Provide the (X, Y) coordinate of the cell's center where the given text is located.  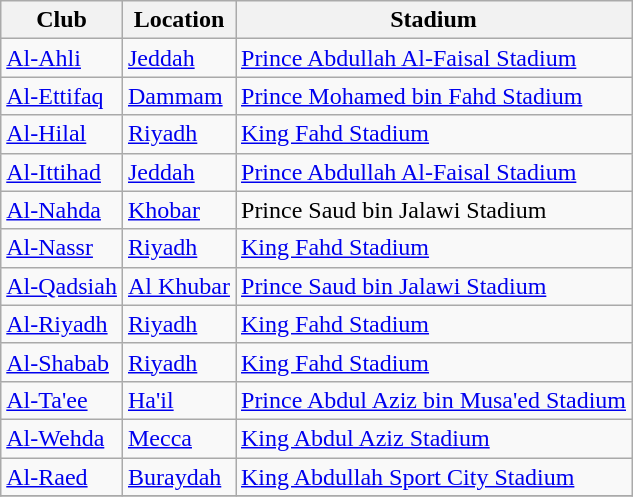
Khobar (178, 210)
Al-Shabab (62, 362)
Al-Ettifaq (62, 96)
Al-Riyadh (62, 324)
Al-Ittihad (62, 172)
Al-Ahli (62, 58)
Club (62, 20)
Prince Mohamed bin Fahd Stadium (434, 96)
Buraydah (178, 477)
King Abdullah Sport City Stadium (434, 477)
Al-Wehda (62, 438)
Al-Nahda (62, 210)
Al-Nassr (62, 248)
Mecca (178, 438)
Al-Qadsiah (62, 286)
King Abdul Aziz Stadium (434, 438)
Stadium (434, 20)
Al-Ta'ee (62, 400)
Al-Raed (62, 477)
Al Khubar (178, 286)
Ha'il (178, 400)
Location (178, 20)
Dammam (178, 96)
Al-Hilal (62, 134)
Prince Abdul Aziz bin Musa'ed Stadium (434, 400)
